Capture the cell that displays the provided text and extract its (X, Y) central coordinate. 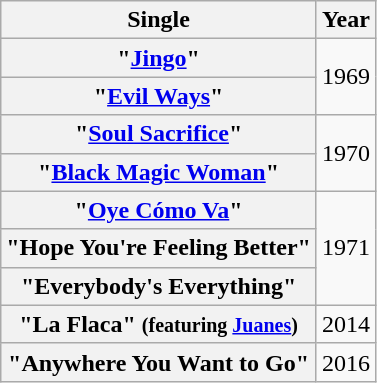
"Oye Cómo Va" (159, 210)
2014 (346, 324)
"Black Magic Woman" (159, 172)
2016 (346, 362)
"Evil Ways" (159, 96)
"Soul Sacrifice" (159, 134)
1969 (346, 77)
"Jingo" (159, 58)
1971 (346, 248)
"Anywhere You Want to Go" (159, 362)
"La Flaca" (featuring Juanes) (159, 324)
"Hope You're Feeling Better" (159, 248)
1970 (346, 153)
Year (346, 20)
"Everybody's Everything" (159, 286)
Single (159, 20)
